Provide the (x, y) coordinate of the cell's center where the given text is located.  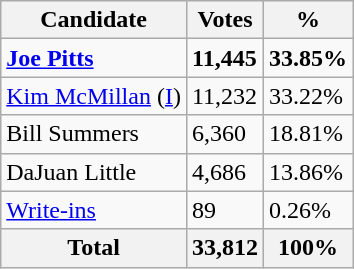
100% (308, 248)
Bill Summers (94, 134)
Total (94, 248)
33.22% (308, 96)
18.81% (308, 134)
89 (224, 210)
Joe Pitts (94, 58)
Write-ins (94, 210)
11,232 (224, 96)
Candidate (94, 20)
33.85% (308, 58)
6,360 (224, 134)
DaJuan Little (94, 172)
Votes (224, 20)
% (308, 20)
33,812 (224, 248)
11,445 (224, 58)
13.86% (308, 172)
Kim McMillan (I) (94, 96)
4,686 (224, 172)
0.26% (308, 210)
